Pinpoint the cell where the given text exists, returning its (X, Y) midpoint coordinate. 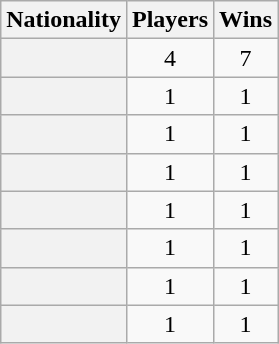
Wins (246, 20)
7 (246, 58)
4 (170, 58)
Nationality (64, 20)
Players (170, 20)
